Extract the [X, Y] coordinate from the center of the cell holding the provided text.  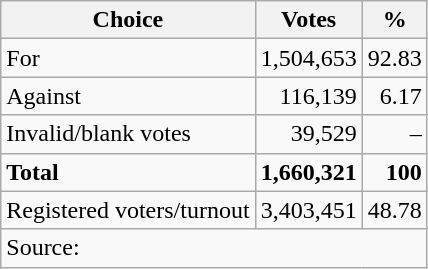
1,504,653 [308, 58]
For [128, 58]
Votes [308, 20]
3,403,451 [308, 210]
– [394, 134]
% [394, 20]
Against [128, 96]
6.17 [394, 96]
1,660,321 [308, 172]
100 [394, 172]
Choice [128, 20]
116,139 [308, 96]
39,529 [308, 134]
Registered voters/turnout [128, 210]
48.78 [394, 210]
Total [128, 172]
92.83 [394, 58]
Source: [214, 248]
Invalid/blank votes [128, 134]
